Locate the cell with the specified text and output its (x, y) center coordinate. 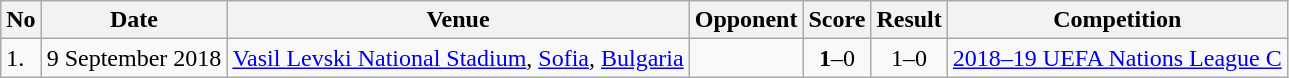
Opponent (746, 20)
No (21, 20)
2018–19 UEFA Nations League C (1117, 58)
Venue (458, 20)
Score (837, 20)
Date (134, 20)
9 September 2018 (134, 58)
1. (21, 58)
Vasil Levski National Stadium, Sofia, Bulgaria (458, 58)
Result (909, 20)
Competition (1117, 20)
